Determine the [X, Y] coordinate at the center of the cell enclosing the given text.  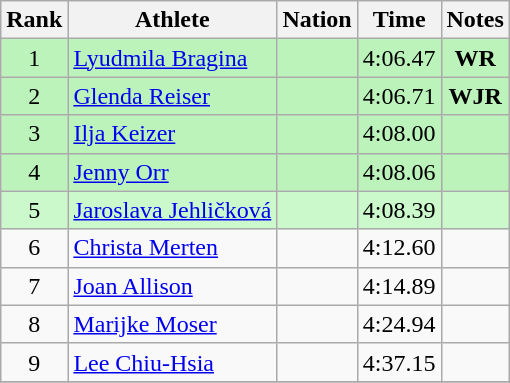
Nation [317, 20]
WR [475, 58]
Notes [475, 20]
Athlete [172, 20]
Lyudmila Bragina [172, 58]
3 [34, 134]
Time [399, 20]
4:08.06 [399, 172]
9 [34, 362]
4:37.15 [399, 362]
Ilja Keizer [172, 134]
4:06.71 [399, 96]
6 [34, 248]
4:14.89 [399, 286]
8 [34, 324]
7 [34, 286]
Joan Allison [172, 286]
4 [34, 172]
4:08.39 [399, 210]
Marijke Moser [172, 324]
Jenny Orr [172, 172]
Glenda Reiser [172, 96]
4:12.60 [399, 248]
4:08.00 [399, 134]
WJR [475, 96]
Jaroslava Jehličková [172, 210]
1 [34, 58]
4:06.47 [399, 58]
Rank [34, 20]
Lee Chiu-Hsia [172, 362]
5 [34, 210]
4:24.94 [399, 324]
Christa Merten [172, 248]
2 [34, 96]
